Pinpoint the cell where the given text exists, returning its [x, y] midpoint coordinate. 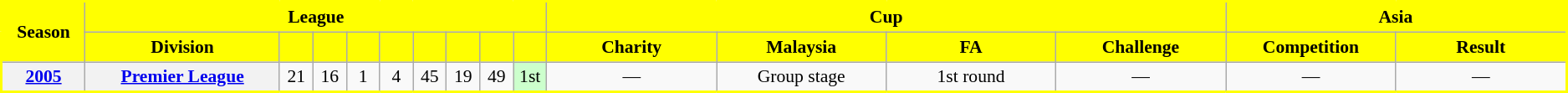
49 [497, 77]
Cup [886, 17]
Competition [1311, 47]
19 [463, 77]
45 [430, 77]
1 [363, 77]
Premier League [182, 77]
Result [1481, 47]
Asia [1397, 17]
Division [182, 47]
1st [530, 77]
2005 [43, 77]
Charity [632, 47]
League [316, 17]
1st round [972, 77]
4 [396, 77]
Malaysia [801, 47]
FA [972, 47]
Season [43, 32]
Challenge [1141, 47]
21 [296, 77]
16 [329, 77]
Group stage [801, 77]
